Identify which cell holds the provided text, then report its (X, Y) central coordinate. 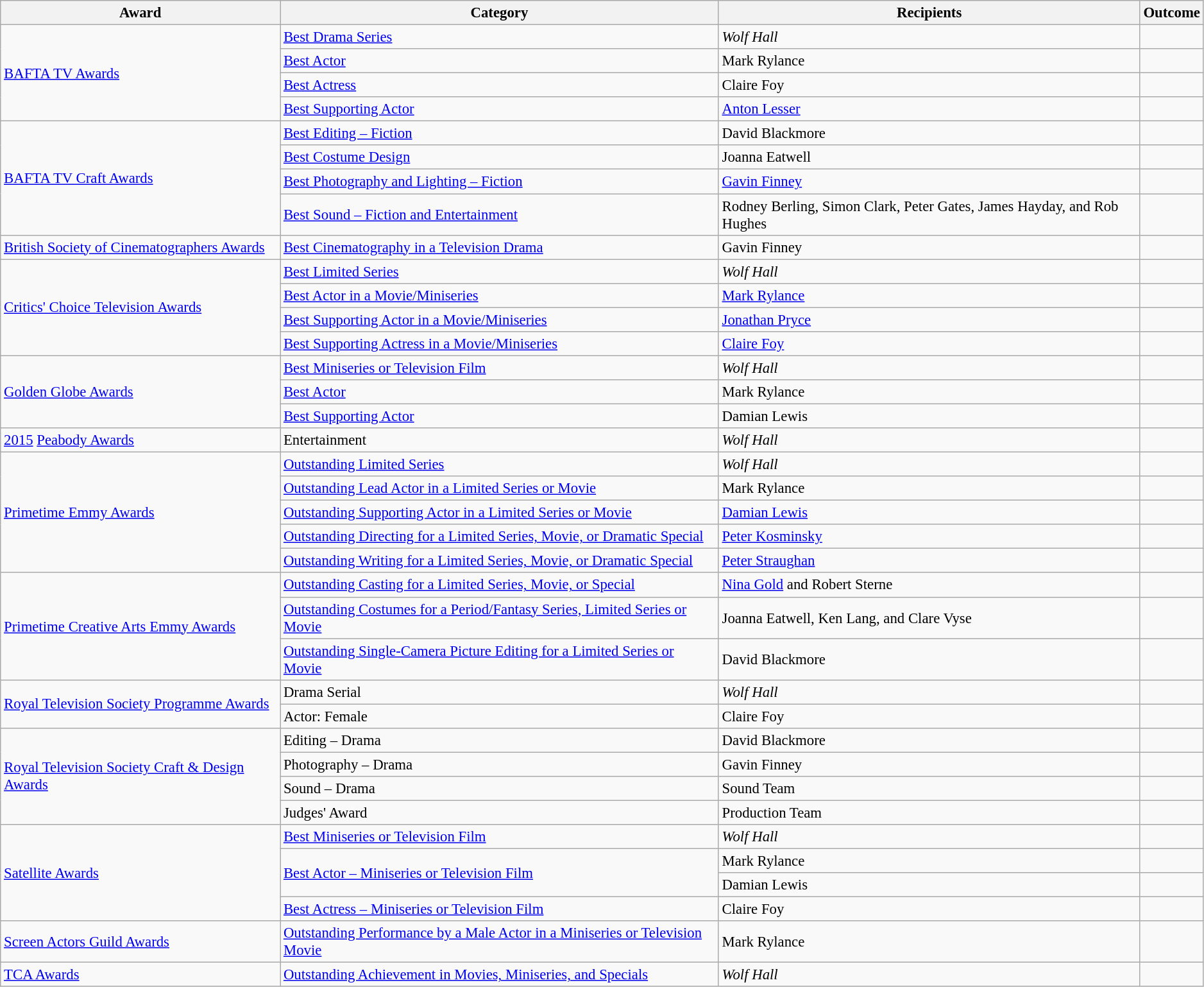
Jonathan Pryce (929, 320)
Category (500, 13)
Outstanding Limited Series (500, 465)
Critics' Choice Television Awards (140, 307)
Rodney Berling, Simon Clark, Peter Gates, James Hayday, and Rob Hughes (929, 214)
BAFTA TV Awards (140, 73)
Award (140, 13)
Outstanding Writing for a Limited Series, Movie, or Dramatic Special (500, 561)
Joanna Eatwell (929, 157)
Entertainment (500, 440)
Best Photography and Lighting – Fiction (500, 182)
Best Supporting Actress in a Movie/Miniseries (500, 344)
Sound Team (929, 789)
Golden Globe Awards (140, 391)
Peter Straughan (929, 561)
Photography – Drama (500, 764)
Best Cinematography in a Television Drama (500, 247)
Royal Television Society Craft & Design Awards (140, 777)
Best Actress – Miniseries or Television Film (500, 909)
Outstanding Performance by a Male Actor in a Miniseries or Television Movie (500, 942)
Outcome (1171, 13)
Outstanding Costumes for a Period/Fantasy Series, Limited Series or Movie (500, 617)
Royal Television Society Programme Awards (140, 703)
Satellite Awards (140, 873)
Best Actor in a Movie/Miniseries (500, 295)
Peter Kosminsky (929, 536)
Drama Serial (500, 692)
TCA Awards (140, 975)
BAFTA TV Craft Awards (140, 178)
Best Sound – Fiction and Entertainment (500, 214)
Outstanding Lead Actor in a Limited Series or Movie (500, 488)
Best Actor – Miniseries or Television Film (500, 873)
Screen Actors Guild Awards (140, 942)
Production Team (929, 812)
Outstanding Single-Camera Picture Editing for a Limited Series or Movie (500, 660)
Joanna Eatwell, Ken Lang, and Clare Vyse (929, 617)
Best Limited Series (500, 271)
Best Editing – Fiction (500, 133)
Nina Gold and Robert Sterne (929, 585)
Best Actress (500, 85)
Outstanding Directing for a Limited Series, Movie, or Dramatic Special (500, 536)
Recipients (929, 13)
Editing – Drama (500, 741)
Best Supporting Actor in a Movie/Miniseries (500, 320)
Actor: Female (500, 716)
Best Drama Series (500, 37)
Primetime Creative Arts Emmy Awards (140, 626)
Outstanding Casting for a Limited Series, Movie, or Special (500, 585)
Judges' Award (500, 812)
Sound – Drama (500, 789)
Outstanding Achievement in Movies, Miniseries, and Specials (500, 975)
British Society of Cinematographers Awards (140, 247)
2015 Peabody Awards (140, 440)
Outstanding Supporting Actor in a Limited Series or Movie (500, 513)
Best Costume Design (500, 157)
Anton Lesser (929, 109)
Primetime Emmy Awards (140, 513)
